Determine the [x, y] coordinate at the center of the cell enclosing the given text.  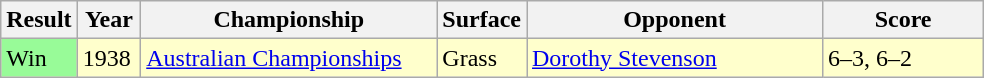
Score [904, 20]
Dorothy Stevenson [674, 58]
Win [39, 58]
1938 [109, 58]
Championship [289, 20]
Opponent [674, 20]
6–3, 6–2 [904, 58]
Surface [482, 20]
Grass [482, 58]
Year [109, 20]
Australian Championships [289, 58]
Result [39, 20]
